Extract the (X, Y) coordinate from the center of the cell holding the provided text.  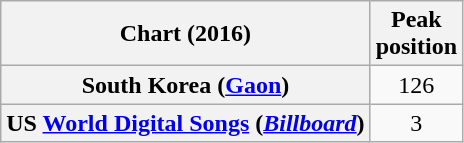
US World Digital Songs (Billboard) (186, 123)
3 (416, 123)
126 (416, 85)
Peakposition (416, 34)
Chart (2016) (186, 34)
South Korea (Gaon) (186, 85)
